Output the (X, Y) coordinate of the center of the cell containing the given text.  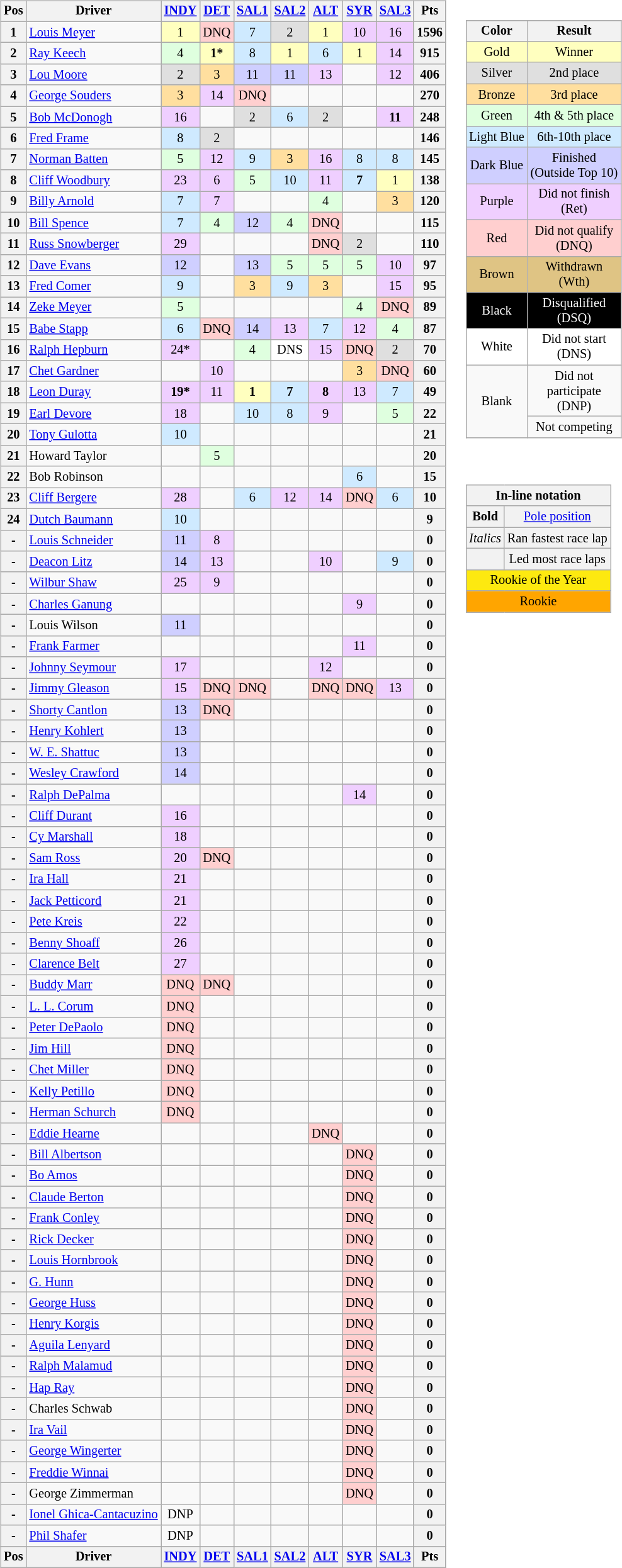
146 (429, 138)
70 (429, 350)
Did not start(DNS) (574, 347)
Dark Blue (496, 165)
270 (429, 96)
25 (181, 583)
Henry Korgis (93, 1324)
Cliff Bergere (93, 498)
DNS (290, 350)
6th-10th place (574, 137)
Ionel Ghica-Cantacuzino (93, 1515)
Zeke Meyer (93, 308)
Did not qualify(DNQ) (574, 238)
Bob McDonogh (93, 117)
Rookie of the Year (538, 580)
Claude Berton (93, 1197)
Dutch Baumann (93, 519)
28 (181, 498)
Peter DePaolo (93, 1028)
Brown (496, 274)
Earl Devore (93, 413)
Herman Schurch (93, 1112)
19 (13, 413)
Benny Shoaff (93, 943)
Johnny Seymour (93, 668)
27 (181, 964)
George Huss (93, 1303)
Fred Frame (93, 138)
120 (429, 202)
In-line notation (538, 496)
Light Blue (496, 137)
Phil Shafer (93, 1536)
Green (496, 116)
Norman Batten (93, 159)
Jack Petticord (93, 900)
97 (429, 266)
Freddie Winnai (93, 1472)
Eddie Hearne (93, 1133)
Louis Schneider (93, 540)
Louis Meyer (93, 32)
Cliff Durant (93, 816)
Bob Robinson (93, 477)
24 (13, 519)
Buddy Marr (93, 985)
Deacon Litz (93, 562)
110 (429, 244)
Bill Spence (93, 223)
Chet Gardner (93, 371)
95 (429, 286)
Ira Vail (93, 1430)
Frank Conley (93, 1218)
89 (429, 308)
Pete Kreis (93, 922)
Winner (574, 52)
145 (429, 159)
Tony Gulotta (93, 435)
Ray Keech (93, 53)
Charles Ganung (93, 604)
Rookie (538, 602)
Ira Hall (93, 880)
Did not finish(Ret) (574, 202)
Fred Comer (93, 286)
29 (181, 244)
Result (574, 31)
Bronze (496, 94)
Wesley Crawford (93, 773)
Disqualified(DSQ) (574, 311)
Color (496, 31)
24* (181, 350)
Ralph Hepburn (93, 350)
Lou Moore (93, 75)
Billy Arnold (93, 202)
Clarence Belt (93, 964)
19* (181, 392)
Purple (496, 202)
1596 (429, 32)
Ralph Malamud (93, 1367)
Louis Hornbrook (93, 1260)
Russ Snowberger (93, 244)
W. E. Shattuc (93, 753)
Ran fastest race lap (558, 538)
George Zimmerman (93, 1494)
Kelly Petillo (93, 1091)
G. Hunn (93, 1282)
Shorty Cantlon (93, 710)
915 (429, 53)
Bo Amos (93, 1176)
George Souders (93, 96)
Cy Marshall (93, 837)
Cliff Woodbury (93, 181)
Black (496, 311)
Howard Taylor (93, 456)
Pole position (558, 517)
Rick Decker (93, 1240)
Louis Wilson (93, 625)
Blank (496, 401)
115 (429, 223)
L. L. Corum (93, 1006)
Chet Miller (93, 1070)
Henry Kohlert (93, 731)
Jimmy Gleason (93, 689)
Dave Evans (93, 266)
Finished(Outside Top 10) (574, 165)
248 (429, 117)
Withdrawn(Wth) (574, 274)
60 (429, 371)
Red (496, 238)
Not competing (574, 427)
4th & 5th place (574, 116)
George Wingerter (93, 1451)
3rd place (574, 94)
87 (429, 328)
406 (429, 75)
Aguila Lenyard (93, 1345)
Silver (496, 73)
Jim Hill (93, 1049)
Led most race laps (558, 559)
138 (429, 181)
Leon Duray (93, 392)
Frank Farmer (93, 646)
Italics (485, 538)
Did notparticipate(DNP) (574, 391)
Bold (485, 517)
White (496, 347)
2nd place (574, 73)
Wilbur Shaw (93, 583)
Bill Albertson (93, 1155)
Gold (496, 52)
49 (429, 392)
Sam Ross (93, 858)
Hap Ray (93, 1387)
In-line notation Bold Pole position Italics Ran fastest race lap Led most race laps Rookie of the Year Rookie (543, 540)
Babe Stapp (93, 328)
1* (217, 53)
Charles Schwab (93, 1409)
26 (181, 943)
Ralph DePalma (93, 795)
